For the text-containing cell, return its midpoint in [X, Y] coordinate format. 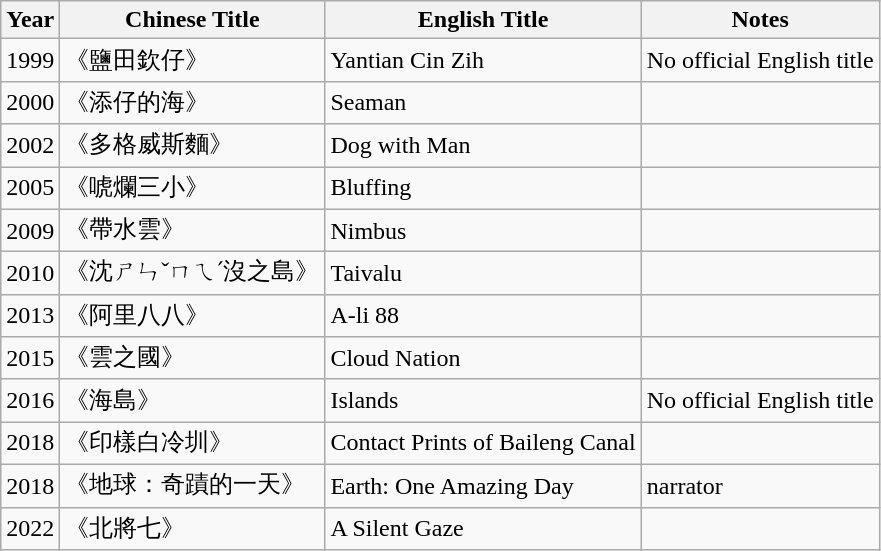
Cloud Nation [483, 358]
2015 [30, 358]
Seaman [483, 102]
2022 [30, 528]
Islands [483, 400]
2005 [30, 188]
Year [30, 20]
《帶水雲》 [192, 230]
《添仔的海》 [192, 102]
2016 [30, 400]
A-li 88 [483, 316]
《海島》 [192, 400]
《雲之國》 [192, 358]
《地球：奇蹟的一天》 [192, 486]
《北將七》 [192, 528]
English Title [483, 20]
A Silent Gaze [483, 528]
2002 [30, 146]
Taivalu [483, 274]
Contact Prints of Baileng Canal [483, 444]
Yantian Cin Zih [483, 60]
Chinese Title [192, 20]
Bluffing [483, 188]
Nimbus [483, 230]
《多格威斯麵》 [192, 146]
1999 [30, 60]
Notes [760, 20]
Earth: One Amazing Day [483, 486]
2010 [30, 274]
2013 [30, 316]
《鹽田欽仔》 [192, 60]
《印樣白冷圳》 [192, 444]
《唬爛三小》 [192, 188]
《沈ㄕㄣˇㄇㄟˊ沒之島》 [192, 274]
2000 [30, 102]
2009 [30, 230]
Dog with Man [483, 146]
《阿里八八》 [192, 316]
narrator [760, 486]
